Identify which cell holds the provided text, then report its [x, y] central coordinate. 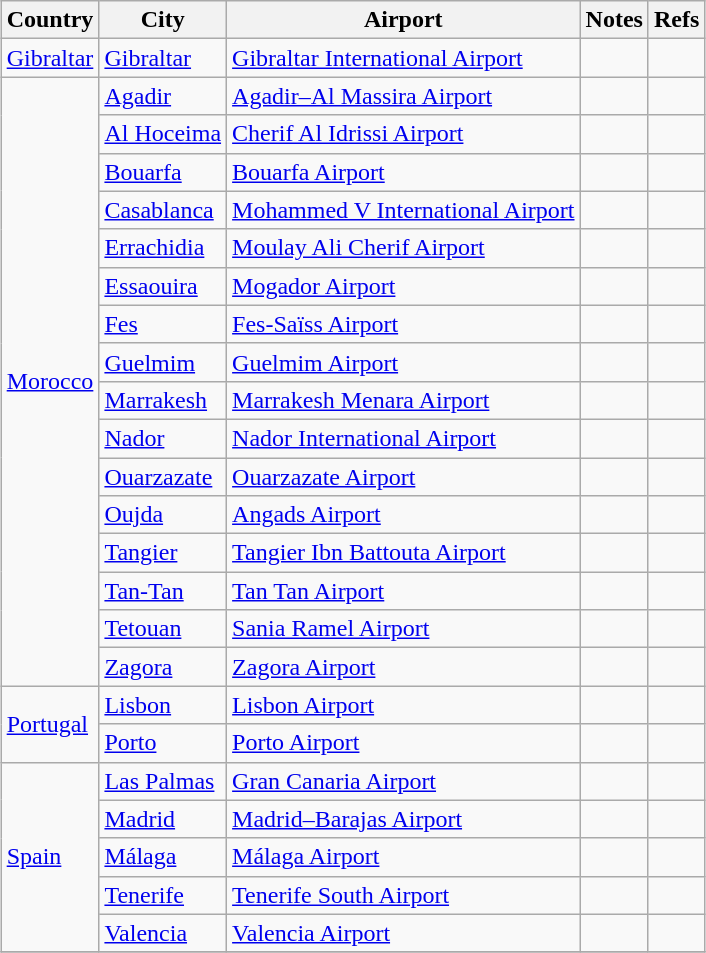
Porto Airport [404, 743]
Notes [614, 20]
Tangier Ibn Battouta Airport [404, 553]
Essaouira [163, 286]
Tenerife South Airport [404, 895]
Nador [163, 438]
Errachidia [163, 248]
Guelmim [163, 362]
Ouarzazate Airport [404, 477]
Porto [163, 743]
Casablanca [163, 210]
Marrakesh [163, 400]
Oujda [163, 515]
Country [50, 20]
Málaga [163, 857]
Valencia [163, 933]
Madrid–Barajas Airport [404, 819]
Airport [404, 20]
Nador International Airport [404, 438]
Angads Airport [404, 515]
City [163, 20]
Moulay Ali Cherif Airport [404, 248]
Gibraltar International Airport [404, 58]
Tan Tan Airport [404, 591]
Marrakesh Menara Airport [404, 400]
Tan-Tan [163, 591]
Zagora [163, 667]
Fes-Saïss Airport [404, 324]
Bouarfa Airport [404, 172]
Mohammed V International Airport [404, 210]
Málaga Airport [404, 857]
Gran Canaria Airport [404, 781]
Madrid [163, 819]
Refs [676, 20]
Ouarzazate [163, 477]
Agadir [163, 96]
Valencia Airport [404, 933]
Morocco [50, 382]
Fes [163, 324]
Las Palmas [163, 781]
Guelmim Airport [404, 362]
Tangier [163, 553]
Zagora Airport [404, 667]
Lisbon Airport [404, 705]
Tenerife [163, 895]
Mogador Airport [404, 286]
Agadir–Al Massira Airport [404, 96]
Al Hoceima [163, 134]
Spain [50, 857]
Sania Ramel Airport [404, 629]
Tetouan [163, 629]
Cherif Al Idrissi Airport [404, 134]
Bouarfa [163, 172]
Lisbon [163, 705]
Portugal [50, 724]
